From the cell containing the given text, extract its center point as (x, y) coordinate. 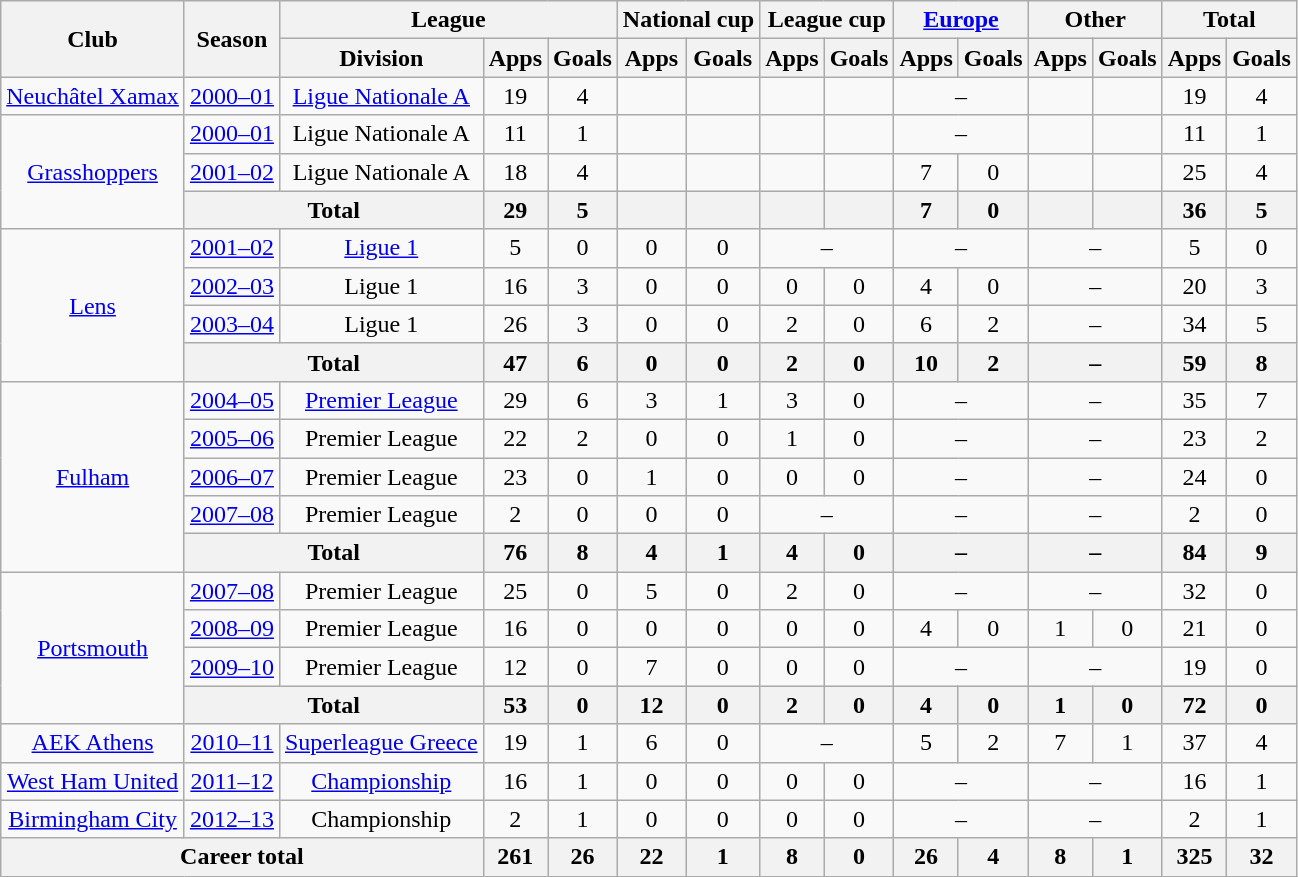
Superleague Greece (381, 743)
261 (515, 857)
47 (515, 362)
2011–12 (232, 781)
21 (1194, 629)
2004–05 (232, 400)
59 (1194, 362)
2008–09 (232, 629)
AEK Athens (93, 743)
2003–04 (232, 324)
Birmingham City (93, 819)
2006–07 (232, 477)
Neuchâtel Xamax (93, 96)
325 (1194, 857)
20 (1194, 286)
Fulham (93, 476)
2009–10 (232, 667)
Career total (242, 857)
53 (515, 705)
9 (1262, 553)
2002–03 (232, 286)
34 (1194, 324)
35 (1194, 400)
2012–13 (232, 819)
Club (93, 39)
Other (1095, 20)
Portsmouth (93, 648)
2005–06 (232, 438)
37 (1194, 743)
Division (381, 58)
10 (926, 362)
2010–11 (232, 743)
Grasshoppers (93, 172)
Europe (961, 20)
76 (515, 553)
36 (1194, 210)
Season (232, 39)
League cup (827, 20)
84 (1194, 553)
72 (1194, 705)
League (448, 20)
Lens (93, 305)
West Ham United (93, 781)
National cup (688, 20)
24 (1194, 477)
18 (515, 172)
